Pinpoint the cell where the given text exists, returning its [X, Y] midpoint coordinate. 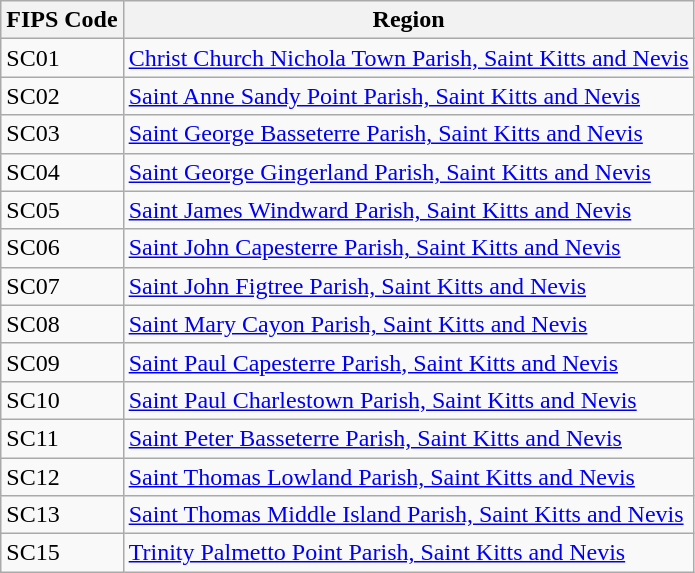
SC04 [62, 172]
Saint George Basseterre Parish, Saint Kitts and Nevis [408, 134]
FIPS Code [62, 20]
Saint Anne Sandy Point Parish, Saint Kitts and Nevis [408, 96]
SC01 [62, 58]
Saint Peter Basseterre Parish, Saint Kitts and Nevis [408, 438]
Saint Thomas Middle Island Parish, Saint Kitts and Nevis [408, 515]
Saint Paul Capesterre Parish, Saint Kitts and Nevis [408, 362]
Saint James Windward Parish, Saint Kitts and Nevis [408, 210]
Christ Church Nichola Town Parish, Saint Kitts and Nevis [408, 58]
Trinity Palmetto Point Parish, Saint Kitts and Nevis [408, 553]
SC05 [62, 210]
SC13 [62, 515]
Region [408, 20]
SC03 [62, 134]
Saint John Capesterre Parish, Saint Kitts and Nevis [408, 248]
SC10 [62, 400]
Saint Paul Charlestown Parish, Saint Kitts and Nevis [408, 400]
SC09 [62, 362]
SC06 [62, 248]
SC15 [62, 553]
SC02 [62, 96]
SC07 [62, 286]
Saint Thomas Lowland Parish, Saint Kitts and Nevis [408, 477]
Saint John Figtree Parish, Saint Kitts and Nevis [408, 286]
SC08 [62, 324]
Saint Mary Cayon Parish, Saint Kitts and Nevis [408, 324]
SC12 [62, 477]
SC11 [62, 438]
Saint George Gingerland Parish, Saint Kitts and Nevis [408, 172]
